Output the (x, y) coordinate of the center of the cell containing the given text.  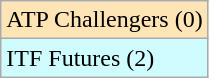
ITF Futures (2) (104, 58)
ATP Challengers (0) (104, 20)
